Return the (x, y) coordinate for the center point of the cell that contains the specified text.  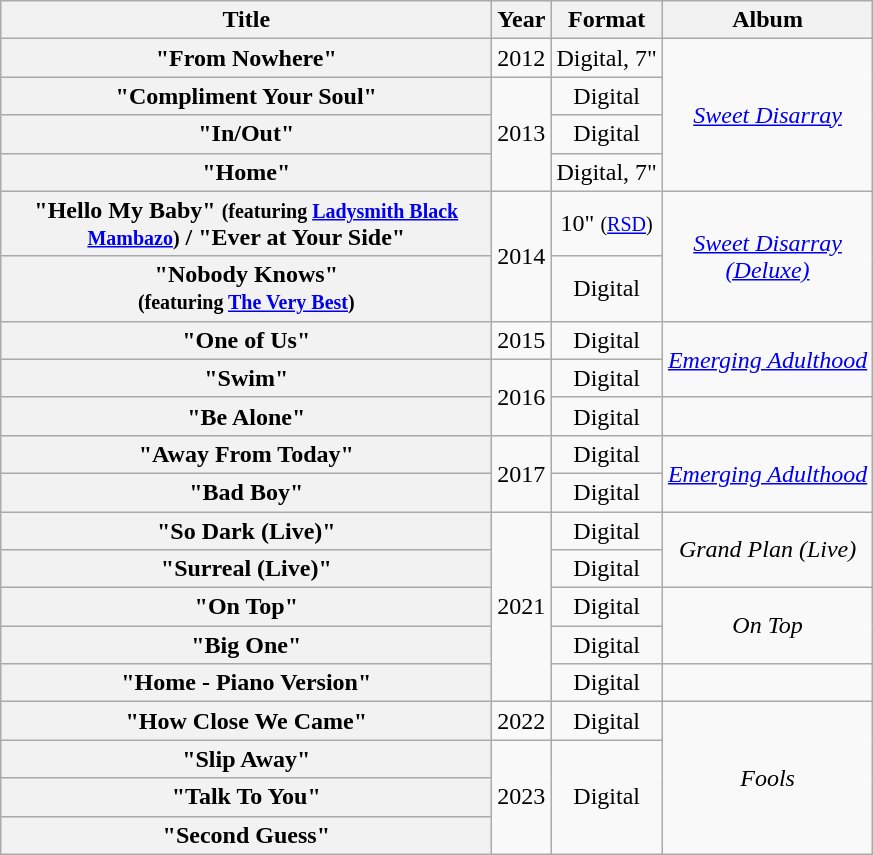
2012 (522, 58)
"Bad Boy" (246, 492)
"So Dark (Live)" (246, 531)
Format (607, 20)
Title (246, 20)
"One of Us" (246, 340)
"From Nowhere" (246, 58)
"Slip Away" (246, 759)
"On Top" (246, 607)
"Away From Today" (246, 454)
Sweet Disarray (767, 115)
"Be Alone" (246, 416)
"Swim" (246, 378)
"Talk To You" (246, 797)
"Home" (246, 172)
2016 (522, 397)
"Surreal (Live)" (246, 569)
10" (RSD) (607, 224)
Album (767, 20)
2017 (522, 473)
"Big One" (246, 645)
2014 (522, 256)
2013 (522, 134)
"Compliment Your Soul" (246, 96)
"Nobody Knows"(featuring The Very Best) (246, 288)
Grand Plan (Live) (767, 550)
"Hello My Baby" (featuring Ladysmith Black Mambazo) / "Ever at Your Side" (246, 224)
2021 (522, 607)
"In/Out" (246, 134)
Fools (767, 778)
"Second Guess" (246, 835)
Sweet Disarray(Deluxe) (767, 256)
"How Close We Came" (246, 721)
2023 (522, 797)
2022 (522, 721)
On Top (767, 626)
2015 (522, 340)
Year (522, 20)
"Home - Piano Version" (246, 683)
